Extract the (x, y) coordinate from the center of the cell holding the provided text.  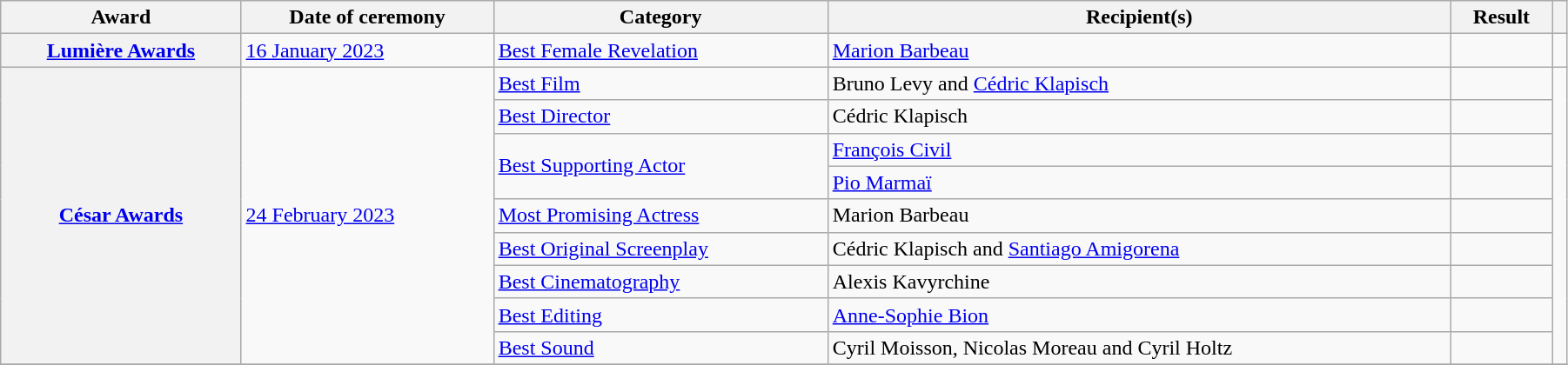
Bruno Levy and Cédric Klapisch (1139, 83)
16 January 2023 (367, 50)
Best Film (660, 83)
Anne-Sophie Bion (1139, 315)
Pio Marmaï (1139, 182)
Award (121, 17)
Best Sound (660, 348)
Best Female Revelation (660, 50)
Result (1501, 17)
Category (660, 17)
Best Cinematography (660, 282)
Cédric Klapisch (1139, 116)
Most Promising Actress (660, 216)
Cédric Klapisch and Santiago Amigorena (1139, 249)
Best Supporting Actor (660, 166)
François Civil (1139, 149)
César Awards (121, 216)
Date of ceremony (367, 17)
Recipient(s) (1139, 17)
Best Director (660, 116)
Lumière Awards (121, 50)
Best Original Screenplay (660, 249)
Cyril Moisson, Nicolas Moreau and Cyril Holtz (1139, 348)
24 February 2023 (367, 216)
Alexis Kavyrchine (1139, 282)
Best Editing (660, 315)
